From the cell containing the given text, extract its center point as [X, Y] coordinate. 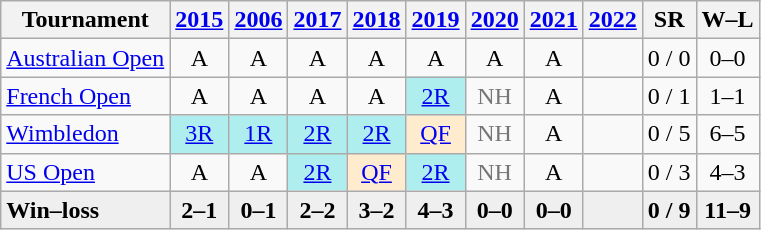
0 / 1 [669, 96]
2017 [318, 20]
W–L [728, 20]
0 / 9 [669, 210]
Win–loss [86, 210]
2006 [258, 20]
1R [258, 134]
US Open [86, 172]
2022 [612, 20]
6–5 [728, 134]
1–1 [728, 96]
0 / 0 [669, 58]
French Open [86, 96]
SR [669, 20]
Tournament [86, 20]
3–2 [376, 210]
11–9 [728, 210]
0 / 3 [669, 172]
3R [200, 134]
2018 [376, 20]
0 / 5 [669, 134]
2–2 [318, 210]
2020 [494, 20]
2019 [436, 20]
Australian Open [86, 58]
2–1 [200, 210]
Wimbledon [86, 134]
2015 [200, 20]
0–1 [258, 210]
2021 [554, 20]
